Locate the cell with the specified text and output its [X, Y] center coordinate. 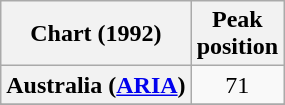
Peakposition [237, 34]
Chart (1992) [96, 34]
Australia (ARIA) [96, 85]
71 [237, 85]
